Extract the (X, Y) coordinate from the center of the cell holding the provided text.  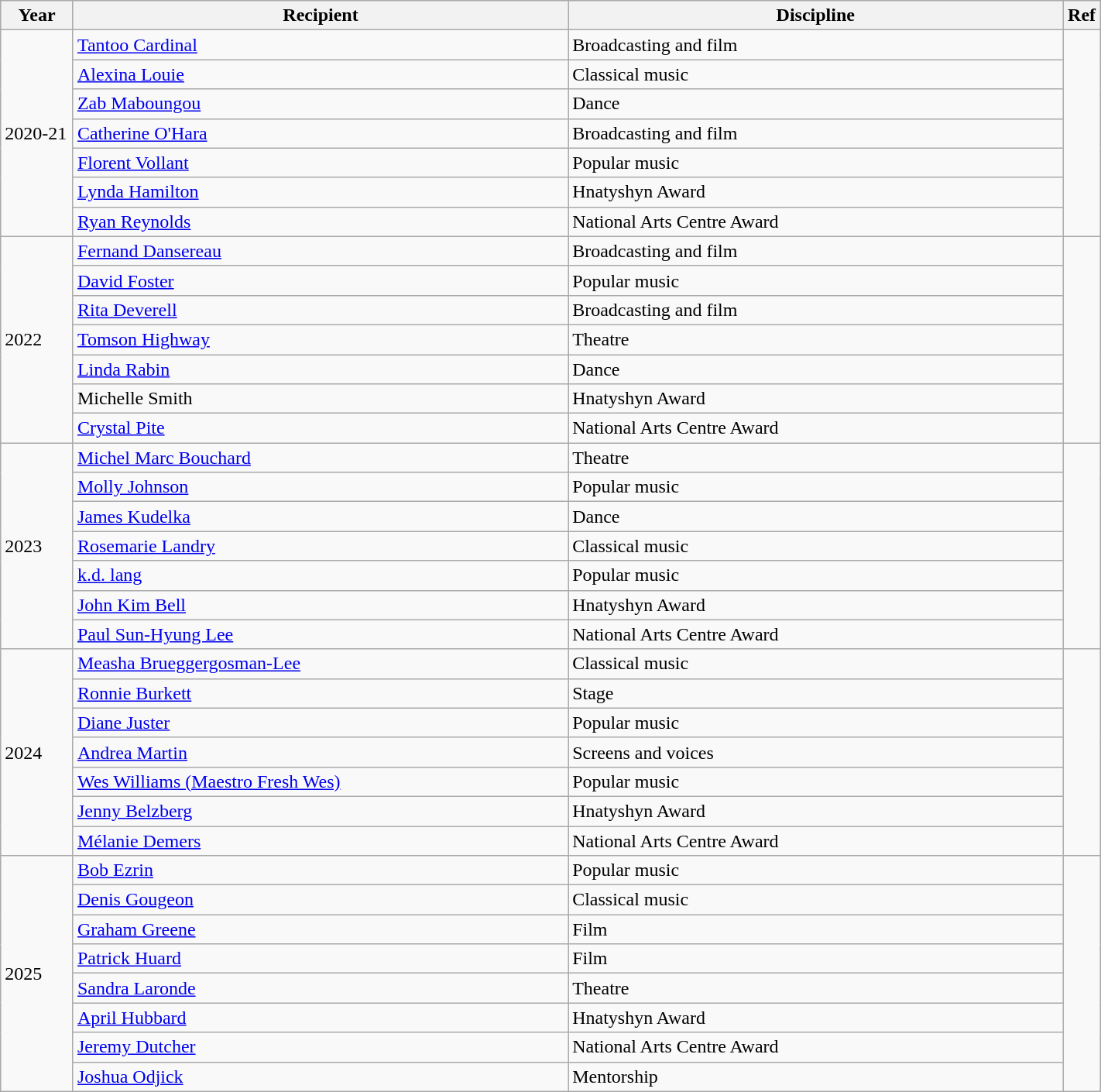
Alexina Louie (321, 74)
Stage (816, 693)
Paul Sun-Hyung Lee (321, 634)
Recipient (321, 15)
Sandra Laronde (321, 988)
Measha Brueggergosman-Lee (321, 664)
David Foster (321, 280)
Lynda Hamilton (321, 192)
Molly Johnson (321, 487)
Ref (1082, 15)
k.d. lang (321, 575)
Joshua Odjick (321, 1077)
April Hubbard (321, 1018)
Florent Vollant (321, 163)
Mélanie Demers (321, 840)
2020-21 (37, 133)
Tomson Highway (321, 339)
Linda Rabin (321, 369)
2025 (37, 974)
2024 (37, 752)
Zab Maboungou (321, 104)
John Kim Bell (321, 605)
Discipline (816, 15)
Denis Gougeon (321, 900)
2023 (37, 546)
2022 (37, 339)
Jenny Belzberg (321, 811)
Fernand Dansereau (321, 251)
Patrick Huard (321, 959)
Screens and voices (816, 752)
Mentorship (816, 1077)
Crystal Pite (321, 428)
Ryan Reynolds (321, 221)
Michelle Smith (321, 399)
Andrea Martin (321, 752)
Rita Deverell (321, 310)
Michel Marc Bouchard (321, 458)
Graham Greene (321, 929)
Catherine O'Hara (321, 133)
Jeremy Dutcher (321, 1047)
Rosemarie Landry (321, 546)
Diane Juster (321, 723)
Bob Ezrin (321, 871)
Ronnie Burkett (321, 693)
Year (37, 15)
Tantoo Cardinal (321, 45)
Wes Williams (Maestro Fresh Wes) (321, 781)
James Kudelka (321, 517)
